For the text-containing cell, return its midpoint in (X, Y) coordinate format. 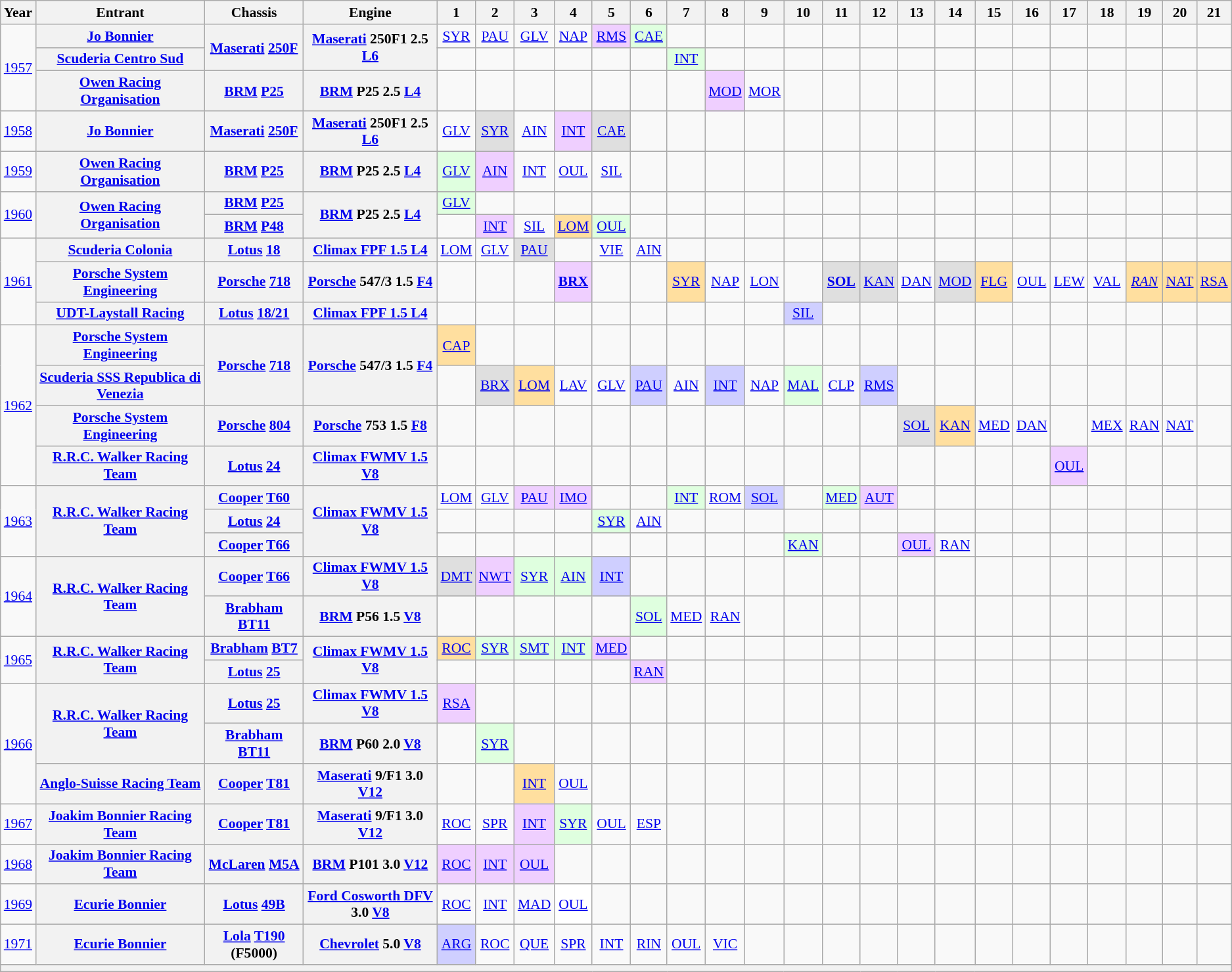
VIC (725, 945)
NWT (495, 576)
VAL (1107, 281)
Entrant (120, 12)
Lola T190 (F5000) (254, 945)
Anglo-Suisse Racing Team (120, 783)
3 (535, 12)
MAD (535, 904)
1967 (18, 824)
19 (1145, 12)
15 (994, 12)
UDT-Laystall Racing (120, 313)
1968 (18, 864)
CAP (456, 346)
VIE (611, 250)
Lotus 49B (254, 904)
1958 (18, 131)
16 (1032, 12)
DMT (456, 576)
Year (18, 12)
Porsche 804 (254, 426)
Scuderia SSS Republica di Venezia (120, 385)
8 (725, 12)
BRM P60 2.0 V8 (370, 744)
1964 (18, 596)
5 (611, 12)
LAV (573, 385)
13 (916, 12)
1959 (18, 171)
11 (841, 12)
AUT (879, 498)
Chevrolet 5.0 V8 (370, 945)
1 (456, 12)
14 (955, 12)
ESP (649, 824)
McLaren M5A (254, 864)
1971 (18, 945)
12 (879, 12)
2 (495, 12)
LON (765, 281)
MEX (1107, 426)
1965 (18, 660)
9 (765, 12)
ARG (456, 945)
1962 (18, 405)
20 (1179, 12)
BRM P101 3.0 V12 (370, 864)
MAL (803, 385)
Engine (370, 12)
1961 (18, 282)
18 (1107, 12)
6 (649, 12)
RIN (649, 945)
Scuderia Colonia (120, 250)
MOR (765, 91)
QUE (535, 945)
10 (803, 12)
Ford Cosworth DFV 3.0 V8 (370, 904)
1963 (18, 522)
Cooper T60 (254, 498)
FLG (994, 281)
Scuderia Centro Sud (120, 59)
BRM P48 (254, 227)
Lotus 18/21 (254, 313)
IMO (573, 498)
1960 (18, 214)
Chassis (254, 12)
1969 (18, 904)
1966 (18, 744)
1957 (18, 68)
ROM (725, 498)
17 (1070, 12)
4 (573, 12)
Brabham BT7 (254, 649)
LEW (1070, 281)
BRM P56 1.5 V8 (370, 616)
21 (1214, 12)
SMT (535, 649)
Lotus 18 (254, 250)
CLP (841, 385)
7 (686, 12)
Porsche 753 1.5 F8 (370, 426)
